Locate the cell with the specified text and output its [x, y] center coordinate. 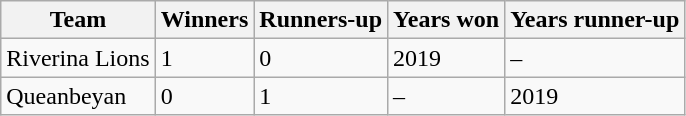
Winners [204, 20]
Riverina Lions [78, 58]
Runners-up [321, 20]
Years won [446, 20]
Queanbeyan [78, 96]
Team [78, 20]
Years runner-up [595, 20]
